Identify which cell holds the provided text, then report its [x, y] central coordinate. 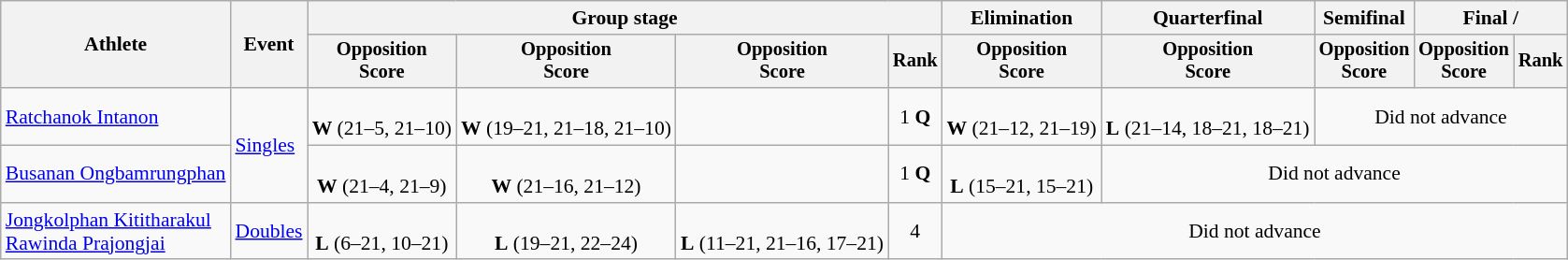
W (21–4, 21–9) [381, 174]
W (21–5, 21–10) [381, 116]
W (19–21, 21–18, 21–10) [567, 116]
Jongkolphan KititharakulRawinda Prajongjai [116, 232]
W (21–12, 21–19) [1022, 116]
L (6–21, 10–21) [381, 232]
L (21–14, 18–21, 18–21) [1208, 116]
Elimination [1022, 18]
Event [268, 45]
Group stage [625, 18]
L (15–21, 15–21) [1022, 174]
Ratchanok Intanon [116, 116]
Quarterfinal [1208, 18]
4 [915, 232]
L (11–21, 21–16, 17–21) [782, 232]
Singles [268, 145]
Athlete [116, 45]
Final / [1490, 18]
L (19–21, 22–24) [567, 232]
Busanan Ongbamrungphan [116, 174]
Semifinal [1365, 18]
W (21–16, 21–12) [567, 174]
Doubles [268, 232]
